Output the (x, y) coordinate of the center of the cell containing the given text.  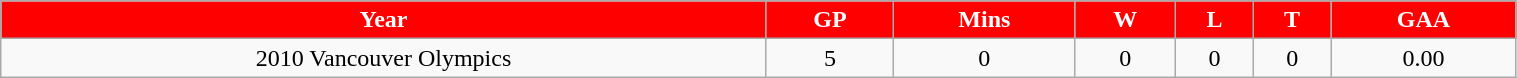
5 (830, 58)
W (1126, 20)
T (1292, 20)
0.00 (1424, 58)
GAA (1424, 20)
Mins (984, 20)
Year (384, 20)
GP (830, 20)
L (1215, 20)
2010 Vancouver Olympics (384, 58)
